Identify which cell holds the provided text, then report its [x, y] central coordinate. 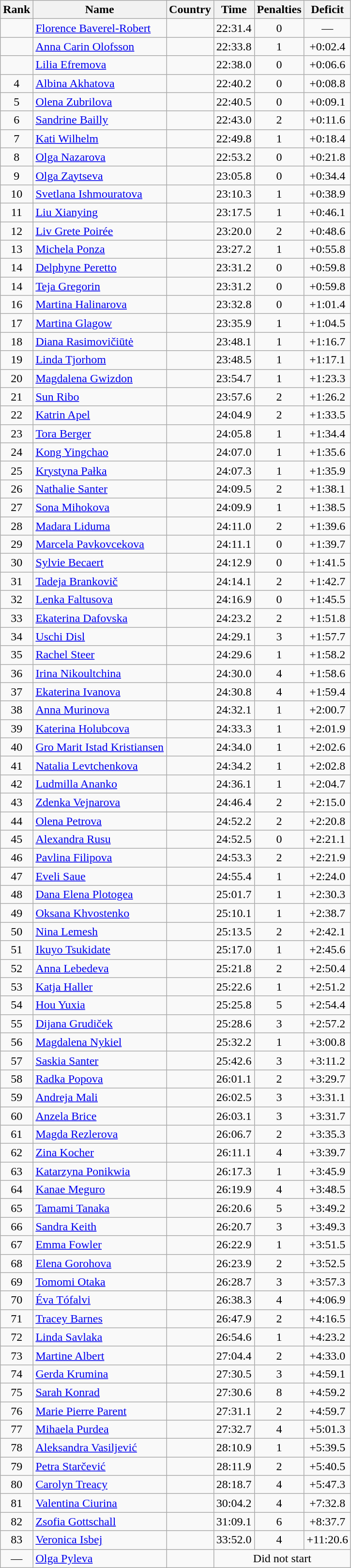
+0:38.9 [327, 194]
Kanae Meguro [100, 1190]
+3:29.7 [327, 1079]
24:05.8 [234, 434]
Madara Liduma [100, 526]
Mihaela Purdea [100, 1429]
+2:50.4 [327, 968]
+0:55.8 [327, 249]
+0:18.4 [327, 139]
+7:32.8 [327, 1503]
28:18.7 [234, 1485]
26 [16, 489]
Albina Akhatova [100, 83]
24:46.4 [234, 802]
79 [16, 1466]
+3:52.5 [327, 1263]
26:02.5 [234, 1097]
Delphyne Peretto [100, 268]
+1:38.1 [327, 489]
+1:57.7 [327, 637]
73 [16, 1355]
+1:23.3 [327, 378]
58 [16, 1079]
+2:30.3 [327, 895]
+1:39.6 [327, 526]
Aleksandra Vasiljević [100, 1448]
27:30.6 [234, 1392]
23:57.6 [234, 397]
9 [16, 175]
+3:57.3 [327, 1282]
22:31.4 [234, 28]
23:20.0 [234, 231]
27 [16, 507]
+3:48.5 [327, 1190]
Olga Zaytseva [100, 175]
Andreja Mali [100, 1097]
22 [16, 415]
Ekaterina Ivanova [100, 692]
Tamami Tanaka [100, 1208]
+11:20.6 [327, 1540]
19 [16, 360]
+0:06.6 [327, 65]
+1:35.9 [327, 470]
+5:39.5 [327, 1448]
Penalties [279, 10]
Sona Mihokova [100, 507]
Michela Ponza [100, 249]
23:17.5 [234, 212]
24:30.0 [234, 673]
23:48.5 [234, 360]
+4:23.2 [327, 1337]
Sylvie Becaert [100, 563]
27:30.5 [234, 1374]
Emma Fowler [100, 1245]
Tracey Barnes [100, 1319]
Radka Popova [100, 1079]
24:04.9 [234, 415]
Sandrine Bailly [100, 120]
Tomomi Otaka [100, 1282]
Hou Yuxia [100, 1005]
24:30.8 [234, 692]
+2:02.6 [327, 747]
27:04.4 [234, 1355]
+0:21.8 [327, 157]
Ludmilla Ananko [100, 784]
25:28.6 [234, 1024]
Oksana Khvostenko [100, 913]
57 [16, 1060]
22:38.0 [234, 65]
+2:21.1 [327, 839]
Katja Haller [100, 987]
+4:59.1 [327, 1374]
Did not start [282, 1558]
24:23.2 [234, 618]
20 [16, 378]
33:52.0 [234, 1540]
39 [16, 729]
+1:42.7 [327, 581]
24:07.0 [234, 452]
Country [190, 10]
24:34.2 [234, 765]
Sandra Keith [100, 1226]
Nina Lemesh [100, 931]
62 [16, 1153]
+2:02.8 [327, 765]
24:32.1 [234, 710]
Magdalena Gwizdon [100, 378]
Anna Carin Olofsson [100, 47]
Valentina Ciurina [100, 1503]
+2:45.6 [327, 950]
+0:09.1 [327, 102]
25:17.0 [234, 950]
24:52.5 [234, 839]
+3:45.9 [327, 1171]
60 [16, 1116]
Elena Gorohova [100, 1263]
23:05.8 [234, 175]
+1:26.2 [327, 397]
30:04.2 [234, 1503]
75 [16, 1392]
Dijana Grudiček [100, 1024]
25:13.5 [234, 931]
24 [16, 452]
76 [16, 1411]
24:16.9 [234, 600]
Gerda Krumina [100, 1374]
51 [16, 950]
25:21.8 [234, 968]
44 [16, 821]
26:28.7 [234, 1282]
83 [16, 1540]
10 [16, 194]
28:10.9 [234, 1448]
Uschi Disl [100, 637]
Pavlina Filipova [100, 858]
31 [16, 581]
+4:33.0 [327, 1355]
24:33.3 [234, 729]
26:17.3 [234, 1171]
31:09.1 [234, 1521]
45 [16, 839]
22:53.2 [234, 157]
+4:59.2 [327, 1392]
Olena Petrova [100, 821]
30 [16, 563]
+5:47.3 [327, 1485]
25:10.1 [234, 913]
Linda Savlaka [100, 1337]
+1:01.4 [327, 305]
24:52.2 [234, 821]
7 [16, 139]
Anna Murinova [100, 710]
+1:33.5 [327, 415]
Marcela Pavkovcekova [100, 544]
Marie Pierre Parent [100, 1411]
Lilia Efremova [100, 65]
+1:04.5 [327, 323]
25:32.2 [234, 1042]
Kati Wilhelm [100, 139]
47 [16, 876]
24:29.6 [234, 655]
Ekaterina Dafovska [100, 618]
+1:45.5 [327, 600]
Sarah Konrad [100, 1392]
22:40.2 [234, 83]
+0:02.4 [327, 47]
Éva Tófalvi [100, 1300]
+1:39.7 [327, 544]
Lenka Faltusova [100, 600]
63 [16, 1171]
13 [16, 249]
Katerina Holubcova [100, 729]
36 [16, 673]
Katarzyna Ponikwia [100, 1171]
23:35.9 [234, 323]
+1:17.1 [327, 360]
33 [16, 618]
+3:35.3 [327, 1134]
81 [16, 1503]
Rank [16, 10]
70 [16, 1300]
+1:41.5 [327, 563]
74 [16, 1374]
25:01.7 [234, 895]
+2:42.1 [327, 931]
17 [16, 323]
38 [16, 710]
+4:59.7 [327, 1411]
+1:38.5 [327, 507]
Irina Nikoultchina [100, 673]
+0:34.4 [327, 175]
24:11.1 [234, 544]
26:38.3 [234, 1300]
Olga Pyleva [100, 1558]
Anna Lebedeva [100, 968]
54 [16, 1005]
22:40.5 [234, 102]
23:27.2 [234, 249]
Olga Nazarova [100, 157]
26:01.1 [234, 1079]
Natalia Levtchenkova [100, 765]
+3:00.8 [327, 1042]
24:29.1 [234, 637]
Anzela Brice [100, 1116]
Gro Marit Istad Kristiansen [100, 747]
+0:11.6 [327, 120]
25:25.8 [234, 1005]
22:43.0 [234, 120]
24:12.9 [234, 563]
Zsofia Gottschall [100, 1521]
Name [100, 10]
23:54.7 [234, 378]
+3:11.2 [327, 1060]
21 [16, 397]
34 [16, 637]
Tadeja Brankovič [100, 581]
Ikuyo Tsukidate [100, 950]
26:11.1 [234, 1153]
+2:38.7 [327, 913]
Saskia Santer [100, 1060]
+4:06.9 [327, 1300]
Florence Baverel-Robert [100, 28]
40 [16, 747]
25:42.6 [234, 1060]
52 [16, 968]
23:10.3 [234, 194]
26:03.1 [234, 1116]
29 [16, 544]
25:22.6 [234, 987]
43 [16, 802]
53 [16, 987]
78 [16, 1448]
12 [16, 231]
Zdenka Vejnarova [100, 802]
77 [16, 1429]
55 [16, 1024]
Veronica Isbej [100, 1540]
22:49.8 [234, 139]
50 [16, 931]
+2:00.7 [327, 710]
Rachel Steer [100, 655]
28:11.9 [234, 1466]
+0:46.1 [327, 212]
27:31.1 [234, 1411]
+0:48.6 [327, 231]
+1:58.2 [327, 655]
+2:24.0 [327, 876]
Katrin Apel [100, 415]
41 [16, 765]
11 [16, 212]
Krystyna Pałka [100, 470]
48 [16, 895]
24:09.5 [234, 489]
+1:51.8 [327, 618]
68 [16, 1263]
+1:34.4 [327, 434]
16 [16, 305]
+1:58.6 [327, 673]
+5:01.3 [327, 1429]
66 [16, 1226]
Eveli Saue [100, 876]
+2:21.9 [327, 858]
+3:39.7 [327, 1153]
Liu Xianying [100, 212]
Martine Albert [100, 1355]
+2:51.2 [327, 987]
Martina Halinarova [100, 305]
71 [16, 1319]
+2:01.9 [327, 729]
Svetlana Ishmouratova [100, 194]
24:11.0 [234, 526]
+1:16.7 [327, 342]
23 [16, 434]
23:48.1 [234, 342]
Linda Tjorhom [100, 360]
24:53.3 [234, 858]
Kong Yingchao [100, 452]
Liv Grete Poirée [100, 231]
26:19.9 [234, 1190]
26:23.9 [234, 1263]
+1:35.6 [327, 452]
61 [16, 1134]
72 [16, 1337]
Martina Glagow [100, 323]
80 [16, 1485]
+2:15.0 [327, 802]
18 [16, 342]
Dana Elena Plotogea [100, 895]
Tora Berger [100, 434]
26:22.9 [234, 1245]
Petra Starčević [100, 1466]
65 [16, 1208]
37 [16, 692]
+2:54.4 [327, 1005]
+2:57.2 [327, 1024]
25 [16, 470]
+4:16.5 [327, 1319]
Alexandra Rusu [100, 839]
32 [16, 600]
24:34.0 [234, 747]
+3:49.3 [327, 1226]
24:36.1 [234, 784]
+3:31.7 [327, 1116]
22:33.8 [234, 47]
82 [16, 1521]
27:32.7 [234, 1429]
28 [16, 526]
+3:51.5 [327, 1245]
Nathalie Santer [100, 489]
26:06.7 [234, 1134]
56 [16, 1042]
64 [16, 1190]
+1:59.4 [327, 692]
23:32.8 [234, 305]
46 [16, 858]
+3:31.1 [327, 1097]
Magdalena Nykiel [100, 1042]
24:55.4 [234, 876]
35 [16, 655]
+8:37.7 [327, 1521]
26:54.6 [234, 1337]
Olena Zubrilova [100, 102]
+3:49.2 [327, 1208]
24:07.3 [234, 470]
Deficit [327, 10]
26:47.9 [234, 1319]
26:20.6 [234, 1208]
+5:40.5 [327, 1466]
Teja Gregorin [100, 286]
26:20.7 [234, 1226]
Time [234, 10]
Magda Rezlerova [100, 1134]
69 [16, 1282]
+0:08.8 [327, 83]
Sun Ribo [100, 397]
24:09.9 [234, 507]
Carolyn Treacy [100, 1485]
Diana Rasimovičiūtė [100, 342]
67 [16, 1245]
59 [16, 1097]
24:14.1 [234, 581]
+2:04.7 [327, 784]
42 [16, 784]
Zina Kocher [100, 1153]
49 [16, 913]
+2:20.8 [327, 821]
